Return [x, y] of the center of cell containing provided text 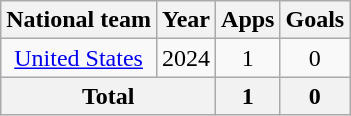
2024 [186, 58]
Total [108, 96]
Apps [248, 20]
National team [79, 20]
Year [186, 20]
Goals [315, 20]
United States [79, 58]
